Identify which cell holds the provided text, then report its (X, Y) central coordinate. 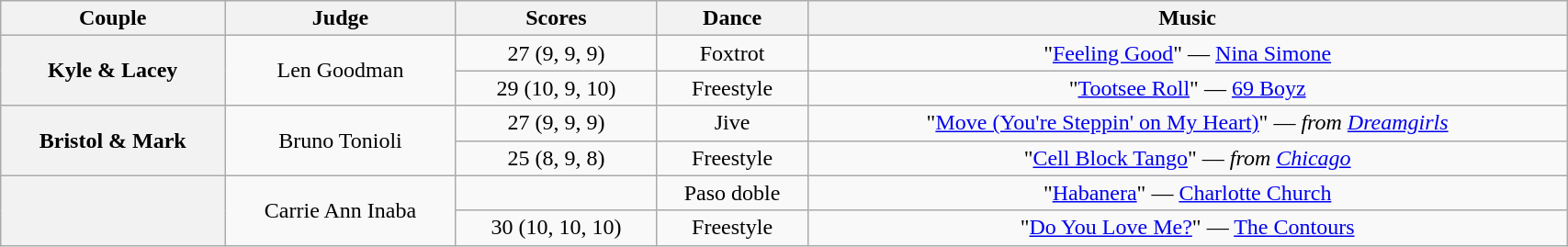
Bruno Tonioli (341, 140)
"Tootsee Roll" — 69 Boyz (1188, 88)
Kyle & Lacey (113, 71)
Judge (341, 18)
Len Goodman (341, 71)
Jive (733, 123)
"Cell Block Tango" — from Chicago (1188, 158)
"Habanera" — Charlotte Church (1188, 193)
Paso doble (733, 193)
"Feeling Good" — Nina Simone (1188, 53)
30 (10, 10, 10) (556, 228)
Dance (733, 18)
Music (1188, 18)
"Move (You're Steppin' on My Heart)" — from Dreamgirls (1188, 123)
Carrie Ann Inaba (341, 210)
25 (8, 9, 8) (556, 158)
Foxtrot (733, 53)
Scores (556, 18)
Bristol & Mark (113, 140)
Couple (113, 18)
29 (10, 9, 10) (556, 88)
"Do You Love Me?" — The Contours (1188, 228)
